Return [X, Y] of the center of cell containing provided text 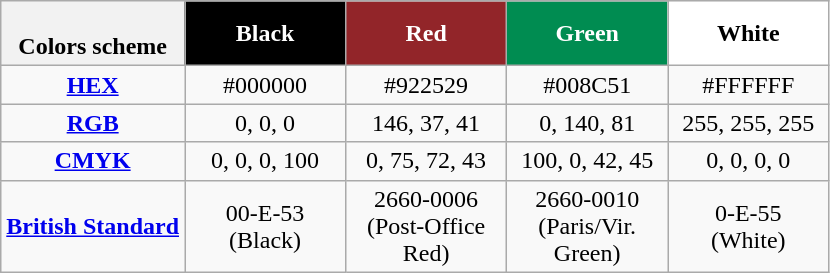
Green [588, 34]
#922529 [426, 85]
0, 0, 0 [266, 123]
RGB [93, 123]
100, 0, 42, 45 [588, 161]
#008C51 [588, 85]
2660-0006(Post-Office Red) [426, 226]
#000000 [266, 85]
Red [426, 34]
#FFFFFF [748, 85]
CMYK [93, 161]
255, 255, 255 [748, 123]
British Standard [93, 226]
Black [266, 34]
0, 140, 81 [588, 123]
0, 0, 0, 0 [748, 161]
Colors scheme [93, 34]
146, 37, 41 [426, 123]
0-E-55(White) [748, 226]
White [748, 34]
0, 0, 0, 100 [266, 161]
00-E-53(Black) [266, 226]
2660-0010(Paris/Vir. Green) [588, 226]
0, 75, 72, 43 [426, 161]
HEX [93, 85]
